Extract the (x, y) coordinate from the center of the cell holding the provided text.  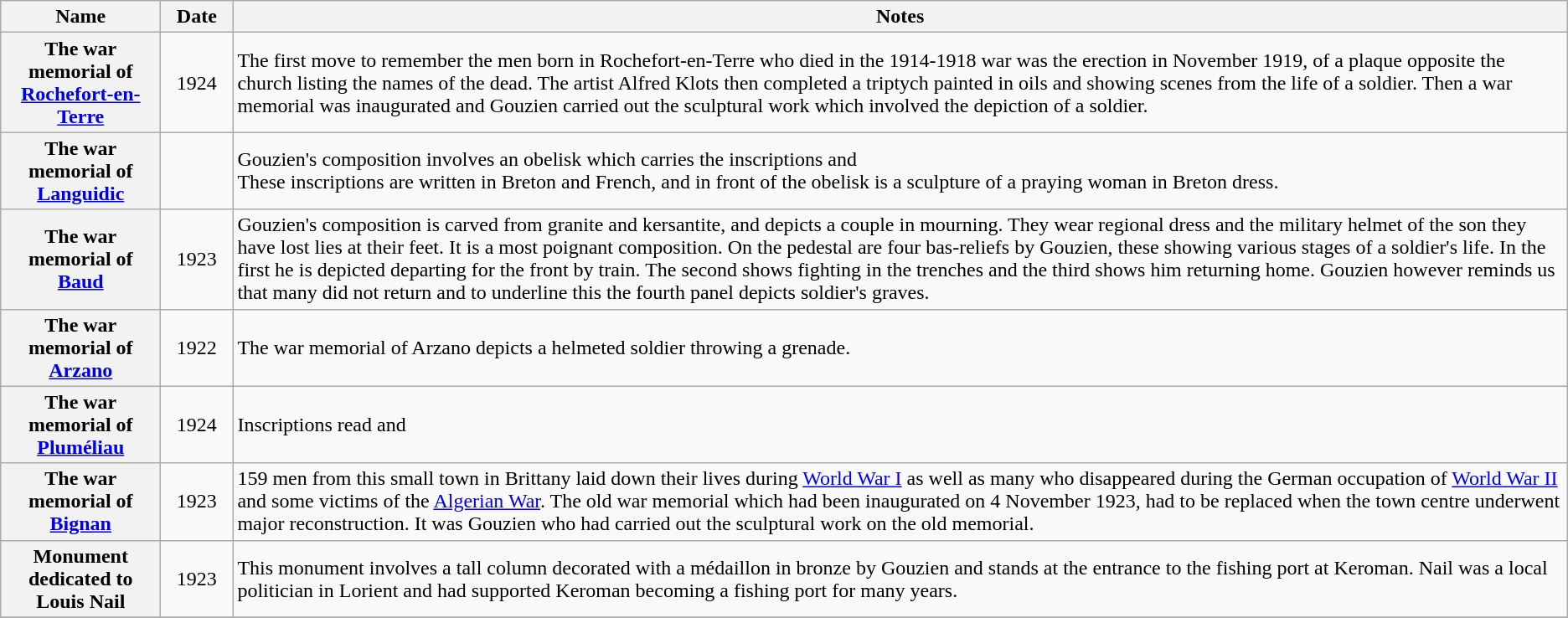
The war memorial of Languidic (80, 171)
The war memorial of Bignan (80, 502)
The war memorial of Rochefort-en-Terre (80, 82)
The war memorial of Arzano depicts a helmeted soldier throwing a grenade. (900, 348)
Notes (900, 17)
The war memorial of Arzano (80, 348)
Date (197, 17)
Name (80, 17)
The war memorial of Baud (80, 260)
Monument dedicated to Louis Nail (80, 579)
1922 (197, 348)
The war memorial of Pluméliau (80, 425)
Inscriptions read and (900, 425)
